Search for the cell housing the specified text and yield its [X, Y] center coordinate. 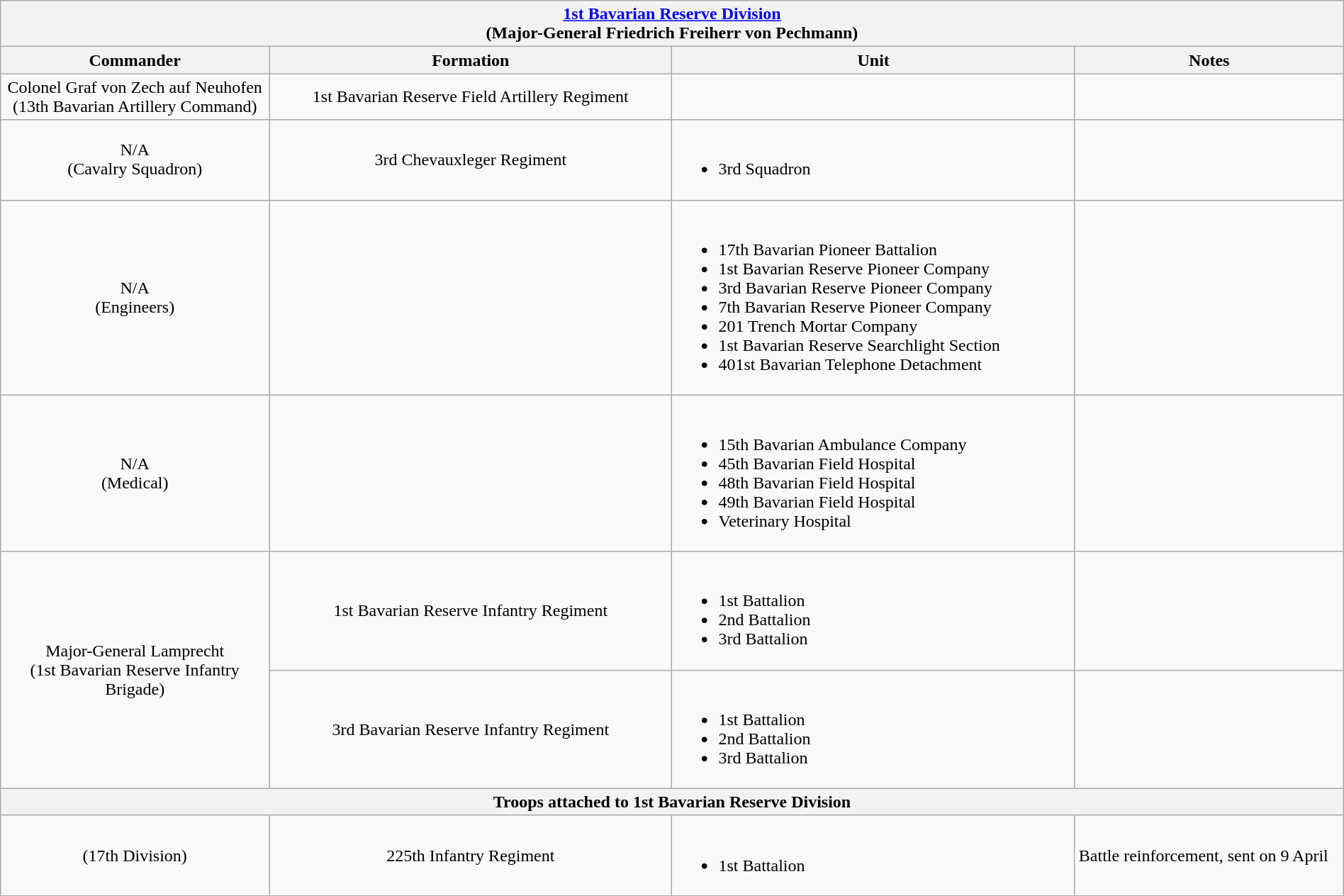
Troops attached to 1st Bavarian Reserve Division [672, 802]
Unit [873, 60]
N/A(Cavalry Squadron) [135, 160]
(17th Division) [135, 855]
3rd Squadron [873, 160]
3rd Bavarian Reserve Infantry Regiment [471, 729]
1st Battalion [873, 855]
1st Bavarian Reserve Division(Major-General Friedrich Freiherr von Pechmann) [672, 24]
Major-General Lamprecht(1st Bavarian Reserve Infantry Brigade) [135, 670]
N/A(Engineers) [135, 298]
Colonel Graf von Zech auf Neuhofen(13th Bavarian Artillery Command) [135, 96]
15th Bavarian Ambulance Company45th Bavarian Field Hospital48th Bavarian Field Hospital49th Bavarian Field HospitalVeterinary Hospital [873, 474]
3rd Chevauxleger Regiment [471, 160]
Commander [135, 60]
Notes [1209, 60]
225th Infantry Regiment [471, 855]
Battle reinforcement, sent on 9 April [1209, 855]
1st Bavarian Reserve Infantry Regiment [471, 611]
Formation [471, 60]
1st Bavarian Reserve Field Artillery Regiment [471, 96]
N/A(Medical) [135, 474]
